From the cell containing the given text, extract its center point as [x, y] coordinate. 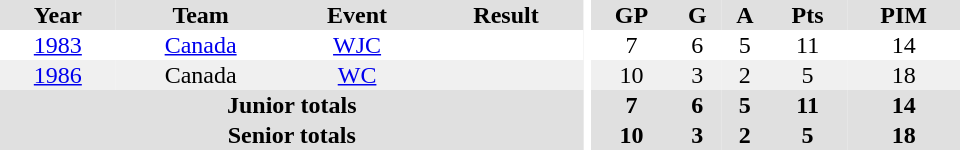
PIM [904, 15]
Senior totals [292, 135]
WC [358, 75]
G [698, 15]
WJC [358, 45]
GP [631, 15]
Pts [808, 15]
1983 [58, 45]
A [745, 15]
Result [506, 15]
Event [358, 15]
Junior totals [292, 105]
1986 [58, 75]
Team [201, 15]
Year [58, 15]
